Output the (X, Y) coordinate of the center of the cell containing the given text.  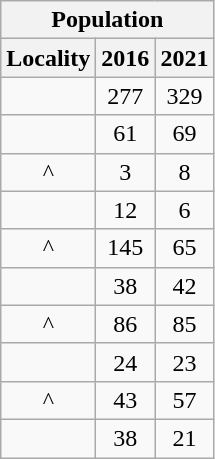
2016 (126, 58)
69 (184, 134)
21 (184, 438)
24 (126, 362)
329 (184, 96)
65 (184, 248)
86 (126, 324)
42 (184, 286)
Population (108, 20)
Locality (48, 58)
3 (126, 172)
23 (184, 362)
61 (126, 134)
145 (126, 248)
6 (184, 210)
277 (126, 96)
43 (126, 400)
2021 (184, 58)
8 (184, 172)
85 (184, 324)
57 (184, 400)
12 (126, 210)
